Search for the cell housing the specified text and yield its [X, Y] center coordinate. 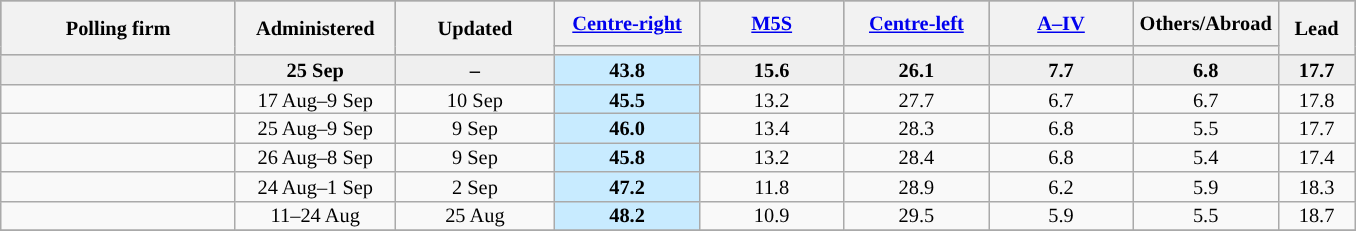
29.5 [916, 216]
45.8 [628, 156]
28.9 [916, 186]
– [475, 70]
Others/Abroad [1206, 22]
43.8 [628, 70]
17.8 [1316, 98]
Lead [1316, 28]
18.7 [1316, 216]
28.4 [916, 156]
7.7 [1062, 70]
6.2 [1062, 186]
M5S [772, 22]
10.9 [772, 216]
17 Aug–9 Sep [315, 98]
25 Aug [475, 216]
5.4 [1206, 156]
2 Sep [475, 186]
17.4 [1316, 156]
25 Sep [315, 70]
Centre-right [628, 22]
25 Aug–9 Sep [315, 128]
15.6 [772, 70]
11–24 Aug [315, 216]
48.2 [628, 216]
26.1 [916, 70]
A–IV [1062, 22]
18.3 [1316, 186]
Polling firm [118, 28]
28.3 [916, 128]
24 Aug–1 Sep [315, 186]
Updated [475, 28]
11.8 [772, 186]
13.4 [772, 128]
Administered [315, 28]
Centre-left [916, 22]
47.2 [628, 186]
45.5 [628, 98]
46.0 [628, 128]
26 Aug–8 Sep [315, 156]
27.7 [916, 98]
10 Sep [475, 98]
